Detect which cell encompasses the target text, then output its (X, Y) center coordinate. 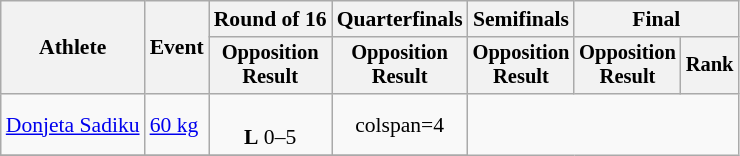
Athlete (73, 48)
60 kg (177, 124)
colspan=4 (400, 124)
Final (656, 19)
Semifinals (522, 19)
Quarterfinals (400, 19)
L 0–5 (270, 124)
Round of 16 (270, 19)
Event (177, 48)
Donjeta Sadiku (73, 124)
Rank (710, 66)
